Scan for the cell matching the given text and deliver its [X, Y] coordinate at center. 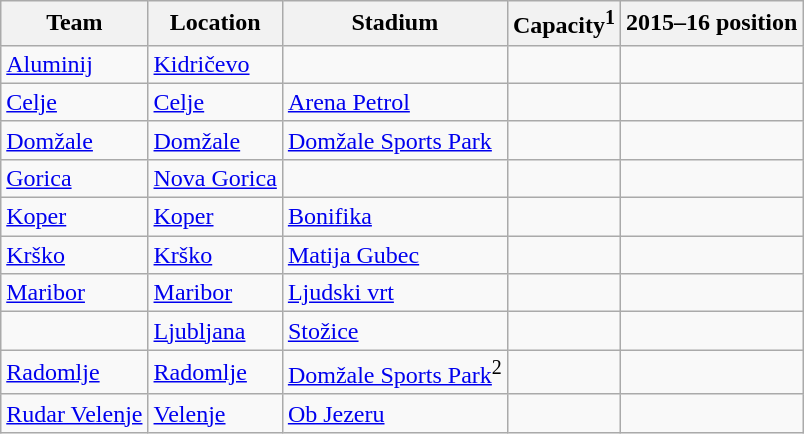
2015–16 position [711, 24]
Velenje [215, 413]
Location [215, 24]
Nova Gorica [215, 178]
Arena Petrol [394, 102]
Rudar Velenje [74, 413]
Ljubljana [215, 331]
Capacity1 [564, 24]
Domžale Sports Park2 [394, 372]
Stožice [394, 331]
Ljudski vrt [394, 293]
Kidričevo [215, 64]
Domžale Sports Park [394, 140]
Bonifika [394, 217]
Stadium [394, 24]
Team [74, 24]
Aluminij [74, 64]
Gorica [74, 178]
Ob Jezeru [394, 413]
Matija Gubec [394, 255]
